Provide the (x, y) coordinate of the cell's center where the given text is located.  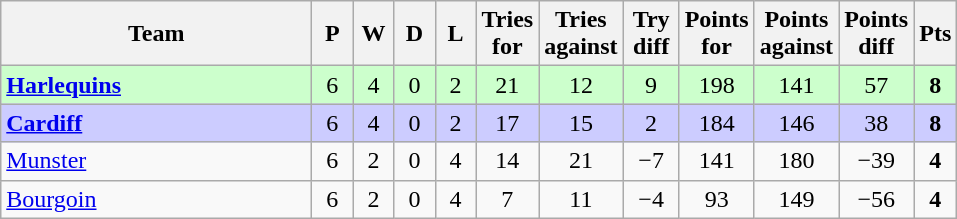
Cardiff (156, 123)
17 (508, 123)
Bourgoin (156, 199)
Tries against (581, 34)
−4 (651, 199)
Pts (936, 34)
Points against (796, 34)
149 (796, 199)
Munster (156, 161)
Try diff (651, 34)
198 (716, 85)
L (456, 34)
7 (508, 199)
180 (796, 161)
93 (716, 199)
W (374, 34)
15 (581, 123)
Points for (716, 34)
−56 (876, 199)
Tries for (508, 34)
−39 (876, 161)
14 (508, 161)
Points diff (876, 34)
184 (716, 123)
−7 (651, 161)
9 (651, 85)
Team (156, 34)
57 (876, 85)
Harlequins (156, 85)
D (414, 34)
38 (876, 123)
146 (796, 123)
11 (581, 199)
12 (581, 85)
P (332, 34)
